Detect which cell encompasses the target text, then output its [x, y] center coordinate. 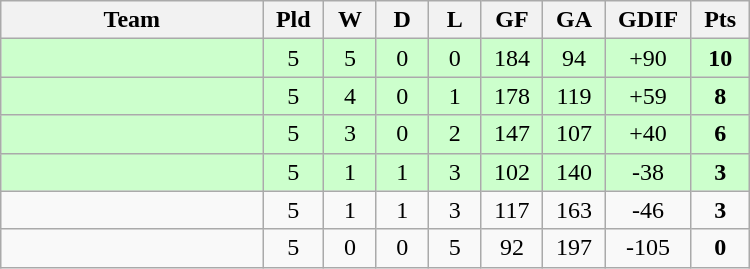
102 [512, 172]
117 [512, 210]
GA [574, 20]
6 [720, 134]
L [454, 20]
-105 [648, 248]
Pld [294, 20]
Team [132, 20]
GF [512, 20]
8 [720, 96]
184 [512, 58]
107 [574, 134]
-46 [648, 210]
Pts [720, 20]
2 [454, 134]
94 [574, 58]
D [402, 20]
119 [574, 96]
4 [350, 96]
+90 [648, 58]
+59 [648, 96]
140 [574, 172]
92 [512, 248]
+40 [648, 134]
147 [512, 134]
GDIF [648, 20]
W [350, 20]
178 [512, 96]
10 [720, 58]
197 [574, 248]
-38 [648, 172]
163 [574, 210]
